Scan for the cell matching the given text and deliver its [X, Y] coordinate at center. 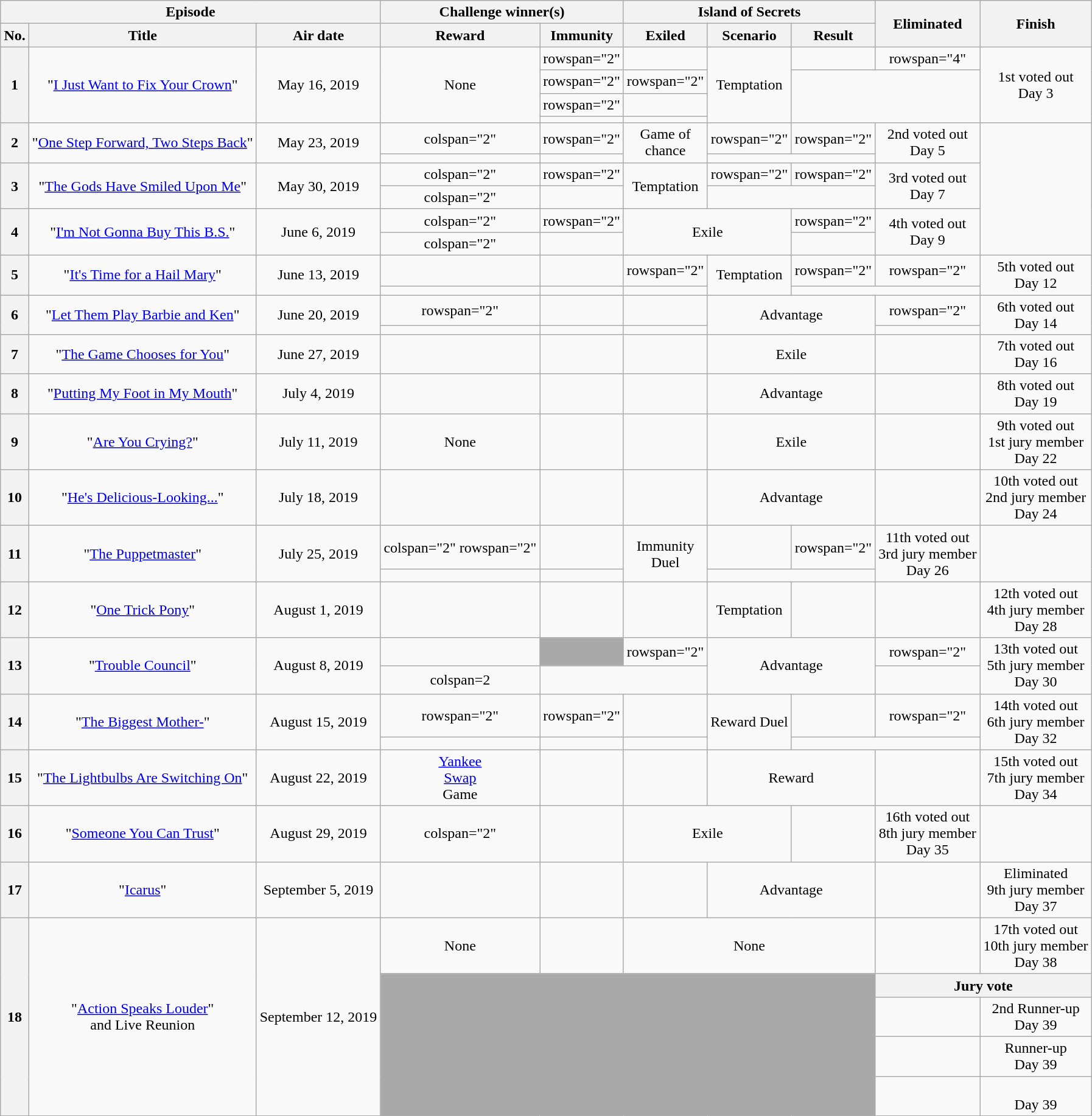
Challenge winner(s) [502, 12]
colspan="2" rowspan="2" [460, 548]
11 [15, 554]
"I Just Want to Fix Your Crown" [142, 85]
July 4, 2019 [318, 394]
September 5, 2019 [318, 890]
8 [15, 394]
rowspan="4" [928, 58]
4th voted outDay 9 [928, 232]
"Action Speaks Louder"and Live Reunion [142, 1016]
Title [142, 35]
"Are You Crying?" [142, 442]
17 [15, 890]
6th voted outDay 14 [1036, 314]
June 6, 2019 [318, 232]
"Someone You Can Trust" [142, 834]
August 15, 2019 [318, 722]
Eliminated9th jury memberDay 37 [1036, 890]
May 16, 2019 [318, 85]
14th voted out6th jury memberDay 32 [1036, 722]
"One Step Forward, Two Steps Back" [142, 142]
8th voted outDay 19 [1036, 394]
18 [15, 1016]
"One Trick Pony" [142, 610]
June 20, 2019 [318, 314]
Day 39 [1036, 1095]
"Icarus" [142, 890]
September 12, 2019 [318, 1016]
ImmunityDuel [665, 554]
colspan=2 [460, 680]
Game ofchance [665, 142]
August 1, 2019 [318, 610]
4 [15, 232]
13 [15, 666]
11th voted out3rd jury memberDay 26 [928, 554]
May 30, 2019 [318, 186]
Exiled [665, 35]
5 [15, 275]
"Putting My Foot in My Mouth" [142, 394]
12th voted out4th jury memberDay 28 [1036, 610]
10th voted out2nd jury memberDay 24 [1036, 498]
12 [15, 610]
5th voted outDay 12 [1036, 275]
13th voted out5th jury memberDay 30 [1036, 666]
"Trouble Council" [142, 666]
Jury vote [984, 985]
16 [15, 834]
August 8, 2019 [318, 666]
15 [15, 778]
15th voted out7th jury memberDay 34 [1036, 778]
"Let Them Play Barbie and Ken" [142, 314]
2nd Runner-upDay 39 [1036, 1016]
"It's Time for a Hail Mary" [142, 275]
July 25, 2019 [318, 554]
"I'm Not Gonna Buy This B.S." [142, 232]
9 [15, 442]
August 29, 2019 [318, 834]
3rd voted outDay 7 [928, 186]
7th voted outDay 16 [1036, 354]
2nd voted outDay 5 [928, 142]
Finish [1036, 24]
14 [15, 722]
Air date [318, 35]
YankeeSwapGame [460, 778]
"The Gods Have Smiled Upon Me" [142, 186]
Immunity [582, 35]
Runner-upDay 39 [1036, 1056]
Result [833, 35]
1 [15, 85]
"The Lightbulbs Are Switching On" [142, 778]
7 [15, 354]
16th voted out8th jury memberDay 35 [928, 834]
Eliminated [928, 24]
August 22, 2019 [318, 778]
July 18, 2019 [318, 498]
No. [15, 35]
May 23, 2019 [318, 142]
"He's Delicious-Looking..." [142, 498]
2 [15, 142]
"The Game Chooses for You" [142, 354]
9th voted out1st jury memberDay 22 [1036, 442]
17th voted out10th jury memberDay 38 [1036, 946]
June 27, 2019 [318, 354]
3 [15, 186]
Island of Secrets [749, 12]
6 [15, 314]
July 11, 2019 [318, 442]
June 13, 2019 [318, 275]
1st voted outDay 3 [1036, 85]
"The Biggest Mother-" [142, 722]
"The Puppetmaster" [142, 554]
Reward Duel [749, 722]
Episode [191, 12]
Scenario [749, 35]
10 [15, 498]
